Provide the (x, y) coordinate of the cell's center where the given text is located.  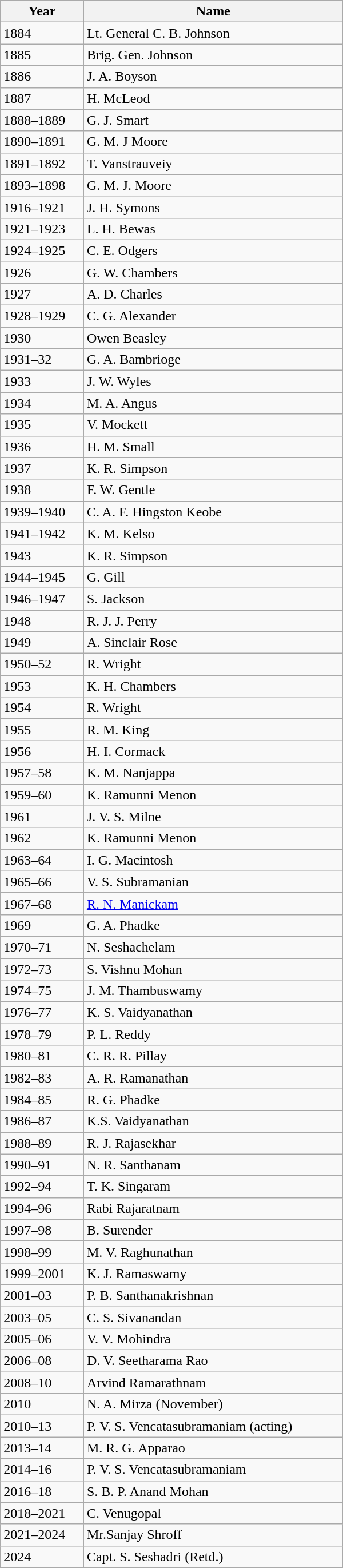
1998–99 (42, 1252)
2021–2024 (42, 1535)
K.S. Vaidyanathan (213, 1121)
1992–94 (42, 1187)
R. J. J. Perry (213, 620)
2008–10 (42, 1383)
C. A. F. Hingston Keobe (213, 512)
1955 (42, 730)
Mr.Sanjay Shroff (213, 1535)
1990–91 (42, 1165)
H. M. Small (213, 447)
1949 (42, 643)
S. Vishnu Mohan (213, 969)
I. G. Macintosh (213, 860)
1953 (42, 686)
1933 (42, 381)
1944–1945 (42, 577)
Name (213, 11)
1978–79 (42, 1034)
J. W. Wyles (213, 381)
V. S. Subramanian (213, 882)
2016–18 (42, 1491)
L. H. Bewas (213, 229)
1950–52 (42, 664)
1976–77 (42, 1013)
N. A. Mirza (November) (213, 1404)
K. S. Vaidyanathan (213, 1013)
G. J. Smart (213, 120)
H. McLeod (213, 98)
1963–64 (42, 860)
J. A. Boyson (213, 77)
R. M. King (213, 730)
1986–87 (42, 1121)
R. G. Phadke (213, 1100)
G. M. J. Moore (213, 185)
N. R. Santhanam (213, 1165)
2005–06 (42, 1339)
2003–05 (42, 1317)
1888–1889 (42, 120)
R. N. Manickam (213, 904)
M. R. G. Apparao (213, 1448)
1956 (42, 751)
R. J. Rajasekhar (213, 1143)
G. Gill (213, 577)
A. R. Ramanathan (213, 1078)
G. W. Chambers (213, 273)
1886 (42, 77)
1972–73 (42, 969)
V. Mockett (213, 425)
C. G. Alexander (213, 316)
V. V. Mohindra (213, 1339)
J. M. Thambuswamy (213, 991)
1970–71 (42, 947)
2006–08 (42, 1361)
1946–1947 (42, 599)
C. Venugopal (213, 1513)
Brig. Gen. Johnson (213, 55)
1982–83 (42, 1078)
P. V. S. Vencatasubramaniam (213, 1470)
J. H. Symons (213, 207)
1924–1925 (42, 250)
N. Seshachelam (213, 947)
Rabi Rajaratnam (213, 1208)
1927 (42, 295)
2001–03 (42, 1295)
1887 (42, 98)
1884 (42, 33)
S. Jackson (213, 599)
1935 (42, 425)
1957–58 (42, 773)
A. D. Charles (213, 295)
K. H. Chambers (213, 686)
S. B. P. Anand Mohan (213, 1491)
1961 (42, 817)
1954 (42, 708)
1916–1921 (42, 207)
1890–1891 (42, 142)
1885 (42, 55)
Arvind Ramarathnam (213, 1383)
1959–60 (42, 795)
1891–1892 (42, 164)
1931–32 (42, 360)
1994–96 (42, 1208)
1893–1898 (42, 185)
C. R. R. Pillay (213, 1056)
1936 (42, 447)
1930 (42, 338)
1997–98 (42, 1230)
Year (42, 11)
1974–75 (42, 991)
1967–68 (42, 904)
Owen Beasley (213, 338)
P. L. Reddy (213, 1034)
P. B. Santhanakrishnan (213, 1295)
1988–89 (42, 1143)
M. V. Raghunathan (213, 1252)
2010–13 (42, 1426)
M. A. Angus (213, 403)
1969 (42, 925)
1928–1929 (42, 316)
G. A. Bambrioge (213, 360)
1921–1923 (42, 229)
A. Sinclair Rose (213, 643)
G. A. Phadke (213, 925)
1937 (42, 468)
2018–2021 (42, 1513)
C. S. Sivanandan (213, 1317)
1939–1940 (42, 512)
2014–16 (42, 1470)
1962 (42, 838)
K. M. Nanjappa (213, 773)
C. E. Odgers (213, 250)
H. I. Cormack (213, 751)
G. M. J Moore (213, 142)
P. V. S. Vencatasubramaniam (acting) (213, 1426)
1938 (42, 490)
1948 (42, 620)
T. K. Singaram (213, 1187)
1926 (42, 273)
D. V. Seetharama Rao (213, 1361)
B. Surender (213, 1230)
1943 (42, 555)
J. V. S. Milne (213, 817)
1934 (42, 403)
1980–81 (42, 1056)
1941–1942 (42, 534)
Lt. General C. B. Johnson (213, 33)
1984–85 (42, 1100)
K. J. Ramaswamy (213, 1273)
K. M. Kelso (213, 534)
1999–2001 (42, 1273)
T. Vanstrauveiy (213, 164)
Capt. S. Seshadri (Retd.) (213, 1557)
2024 (42, 1557)
F. W. Gentle (213, 490)
1965–66 (42, 882)
2013–14 (42, 1448)
2010 (42, 1404)
